Return the [x, y] coordinate for the center point of the cell that contains the specified text.  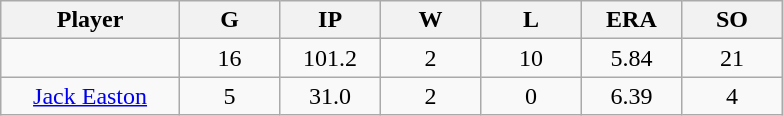
4 [732, 96]
Player [90, 20]
5 [229, 96]
5.84 [631, 58]
101.2 [330, 58]
SO [732, 20]
10 [531, 58]
G [229, 20]
0 [531, 96]
31.0 [330, 96]
L [531, 20]
21 [732, 58]
Jack Easton [90, 96]
6.39 [631, 96]
ERA [631, 20]
16 [229, 58]
IP [330, 20]
W [430, 20]
